Scan for the cell matching the given text and deliver its [X, Y] coordinate at center. 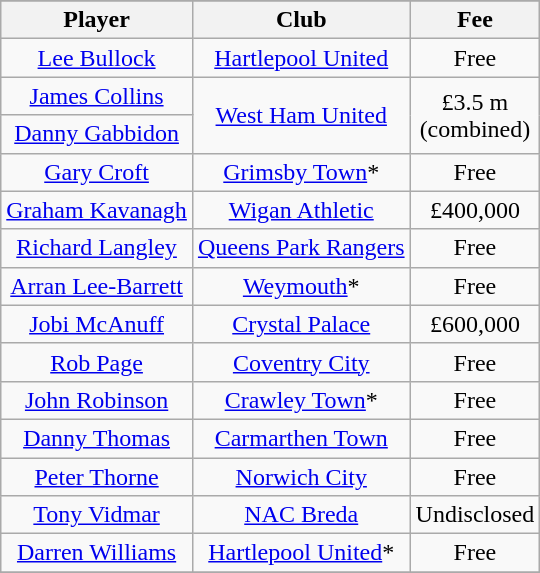
Player [97, 20]
Lee Bullock [97, 58]
Hartlepool United* [301, 553]
Grimsby Town* [301, 172]
Club [301, 20]
Coventry City [301, 362]
James Collins [97, 96]
Fee [475, 20]
Crawley Town* [301, 400]
Arran Lee-Barrett [97, 286]
Darren Williams [97, 553]
West Ham United [301, 115]
Jobi McAnuff [97, 324]
Carmarthen Town [301, 438]
Gary Croft [97, 172]
Wigan Athletic [301, 210]
NAC Breda [301, 515]
£600,000 [475, 324]
Rob Page [97, 362]
Graham Kavanagh [97, 210]
Tony Vidmar [97, 515]
Danny Thomas [97, 438]
Crystal Palace [301, 324]
Norwich City [301, 477]
Danny Gabbidon [97, 134]
Queens Park Rangers [301, 248]
Peter Thorne [97, 477]
£400,000 [475, 210]
Richard Langley [97, 248]
Hartlepool United [301, 58]
£3.5 m(combined) [475, 115]
Undisclosed [475, 515]
John Robinson [97, 400]
Weymouth* [301, 286]
